Return (X, Y) of the center of cell containing provided text 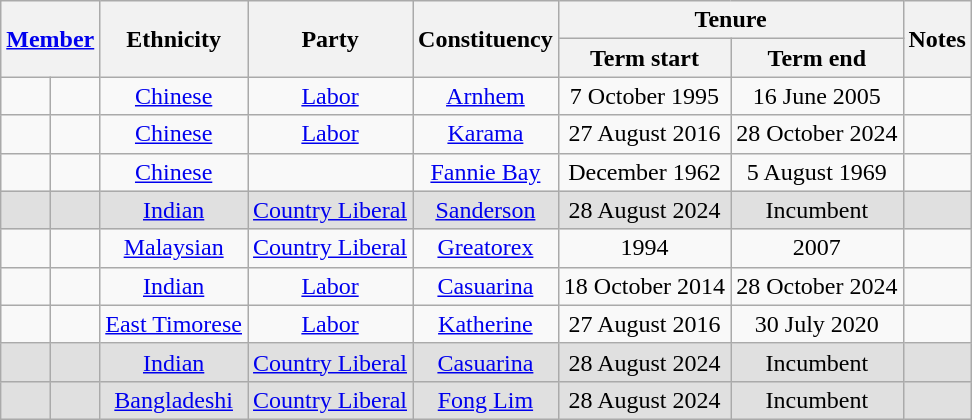
Fannie Bay (486, 172)
Term end (817, 58)
5 August 1969 (817, 172)
Fong Lim (486, 400)
Term start (644, 58)
30 July 2020 (817, 324)
Notes (937, 39)
7 October 1995 (644, 96)
Karama (486, 134)
December 1962 (644, 172)
Katherine (486, 324)
16 June 2005 (817, 96)
Tenure (730, 20)
Arnhem (486, 96)
18 October 2014 (644, 286)
Member (50, 39)
East Timorese (174, 324)
1994 (644, 248)
Ethnicity (174, 39)
Greatorex (486, 248)
2007 (817, 248)
Sanderson (486, 210)
Bangladeshi (174, 400)
Party (330, 39)
Constituency (486, 39)
Malaysian (174, 248)
